Determine the (x, y) coordinate at the center of the cell enclosing the given text.  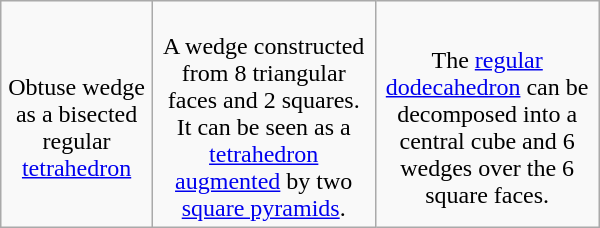
A wedge constructed from 8 triangular faces and 2 squares. It can be seen as a tetrahedron augmented by two square pyramids. (264, 114)
The regular dodecahedron can be decomposed into a central cube and 6 wedges over the 6 square faces. (487, 114)
Obtuse wedge as a bisected regular tetrahedron (77, 114)
